Extract the [x, y] coordinate from the center of the cell holding the provided text.  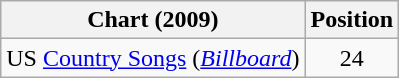
US Country Songs (Billboard) [153, 58]
Chart (2009) [153, 20]
24 [352, 58]
Position [352, 20]
